Scan for the cell matching the given text and deliver its (X, Y) coordinate at center. 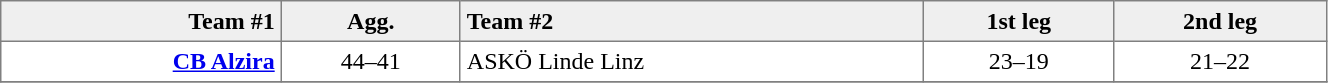
Agg. (370, 21)
21–22 (1220, 61)
CB Alzira (142, 61)
ASKÖ Linde Linz (692, 61)
2nd leg (1220, 21)
44–41 (370, 61)
23–19 (1019, 61)
Team #2 (692, 21)
1st leg (1019, 21)
Team #1 (142, 21)
